Output the (X, Y) coordinate of the center of the cell containing the given text.  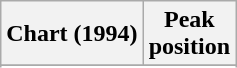
Peakposition (189, 34)
Chart (1994) (72, 34)
